Output the (x, y) coordinate of the center of the cell containing the given text.  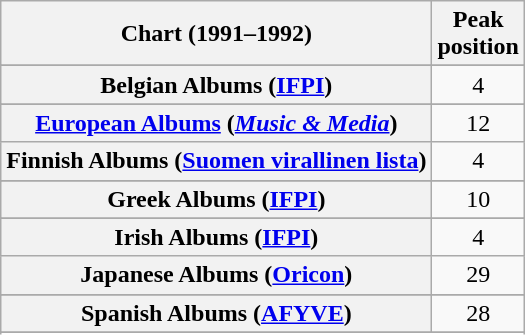
Belgian Albums (IFPI) (216, 85)
Finnish Albums (Suomen virallinen lista) (216, 161)
12 (478, 123)
28 (478, 313)
Greek Albums (IFPI) (216, 199)
10 (478, 199)
Peakposition (478, 34)
Japanese Albums (Oricon) (216, 275)
29 (478, 275)
Chart (1991–1992) (216, 34)
Irish Albums (IFPI) (216, 237)
European Albums (Music & Media) (216, 123)
Spanish Albums (AFYVE) (216, 313)
